Find where the given text appears and provide that cell's center as (X, Y) coordinate. 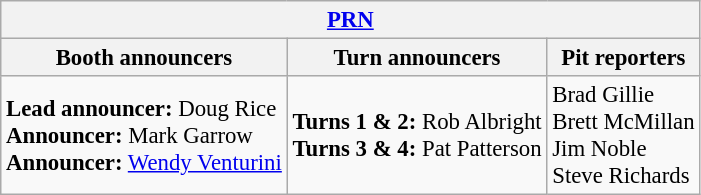
Turn announcers (417, 58)
Brad GillieBrett McMillanJim NobleSteve Richards (624, 136)
Lead announcer: Doug RiceAnnouncer: Mark GarrowAnnouncer: Wendy Venturini (144, 136)
Turns 1 & 2: Rob AlbrightTurns 3 & 4: Pat Patterson (417, 136)
Booth announcers (144, 58)
Pit reporters (624, 58)
PRN (350, 20)
